Output the [X, Y] coordinate of the center of the cell containing the given text.  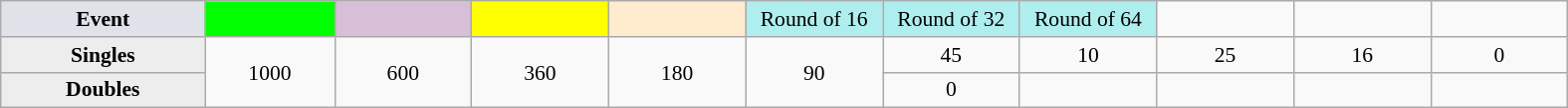
180 [677, 72]
90 [814, 72]
Event [104, 19]
600 [403, 72]
1000 [270, 72]
Doubles [104, 90]
Singles [104, 55]
16 [1362, 55]
10 [1088, 55]
Round of 64 [1088, 19]
45 [951, 55]
Round of 32 [951, 19]
25 [1226, 55]
Round of 16 [814, 19]
360 [541, 72]
